Provide the [X, Y] coordinate of the cell's center where the given text is located.  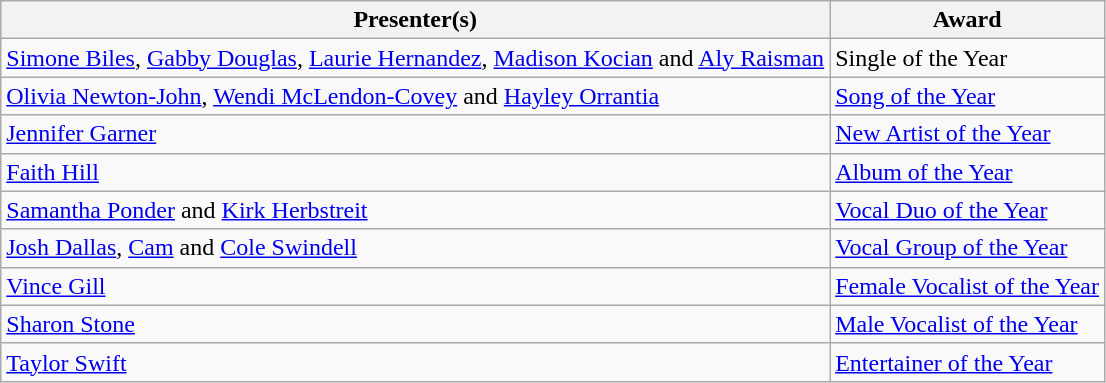
Song of the Year [968, 96]
Vocal Duo of the Year [968, 210]
Male Vocalist of the Year [968, 324]
Samantha Ponder and Kirk Herbstreit [416, 210]
Faith Hill [416, 172]
New Artist of the Year [968, 134]
Taylor Swift [416, 362]
Vince Gill [416, 286]
Josh Dallas, Cam and Cole Swindell [416, 248]
Album of the Year [968, 172]
Single of the Year [968, 58]
Female Vocalist of the Year [968, 286]
Jennifer Garner [416, 134]
Award [968, 20]
Presenter(s) [416, 20]
Vocal Group of the Year [968, 248]
Sharon Stone [416, 324]
Simone Biles, Gabby Douglas, Laurie Hernandez, Madison Kocian and Aly Raisman [416, 58]
Olivia Newton-John, Wendi McLendon-Covey and Hayley Orrantia [416, 96]
Entertainer of the Year [968, 362]
